Find where the given text appears and provide that cell's center as (x, y) coordinate. 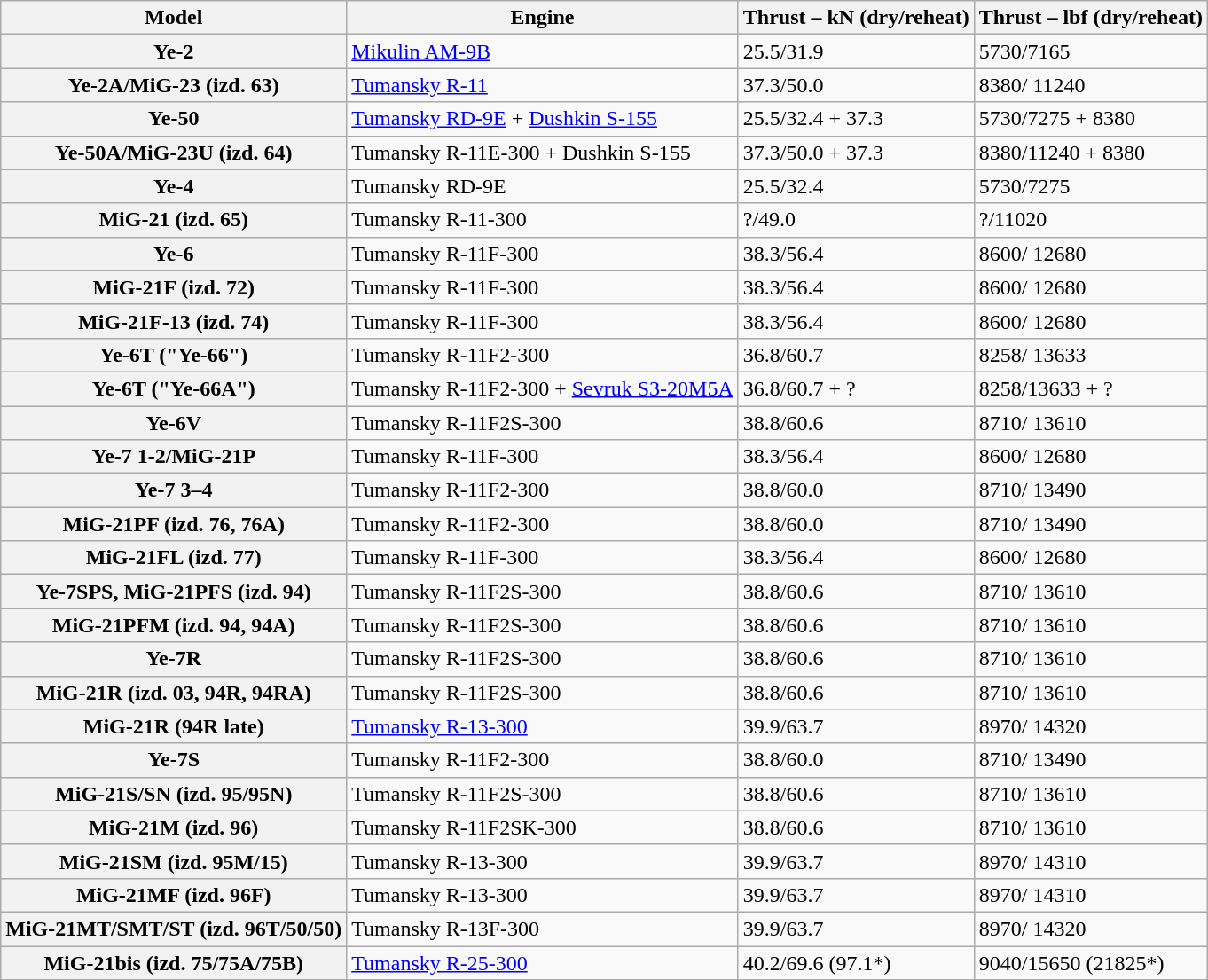
9040/15650 (21825*) (1091, 962)
Ye-4 (174, 186)
Ye-2A/MiG-23 (izd. 63) (174, 85)
Tumansky R-11E-300 + Dushkin S-155 (543, 153)
MiG-21MT/SMT/ST (izd. 96T/50/50) (174, 929)
MiG-21FL (izd. 77) (174, 558)
36.8/60.7 (856, 355)
Tumansky R-11F2-300 + Sevruk S3-20M5A (543, 388)
37.3/50.0 (856, 85)
?/49.0 (856, 220)
MiG-21F (izd. 72) (174, 287)
Ye-7S (174, 760)
Ye-7 1-2/MiG-21P (174, 457)
8258/ 13633 (1091, 355)
Tumansky R-11-300 (543, 220)
5730/7165 (1091, 51)
MiG-21PFM (izd. 94, 94A) (174, 625)
MiG-21MF (izd. 96F) (174, 895)
Model (174, 18)
8258/13633 + ? (1091, 388)
MiG-21R (izd. 03, 94R, 94RA) (174, 693)
MiG-21R (94R late) (174, 726)
Tumansky R-13F-300 (543, 929)
8380/11240 + 8380 (1091, 153)
25.5/31.9 (856, 51)
Engine (543, 18)
37.3/50.0 + 37.3 (856, 153)
Ye-6T ("Ye-66A") (174, 388)
Tumansky RD-9E (543, 186)
Ye-7R (174, 659)
MiG-21F-13 (izd. 74) (174, 321)
36.8/60.7 + ? (856, 388)
5730/7275 + 8380 (1091, 119)
40.2/69.6 (97.1*) (856, 962)
Ye-6 (174, 254)
Ye-50 (174, 119)
MiG-21bis (izd. 75/75A/75B) (174, 962)
Thrust – kN (dry/reheat) (856, 18)
MiG-21PF (izd. 76, 76A) (174, 524)
?/11020 (1091, 220)
MiG-21M (izd. 96) (174, 827)
Tumansky RD-9E + Dushkin S-155 (543, 119)
Ye-6T ("Ye-66") (174, 355)
5730/7275 (1091, 186)
8380/ 11240 (1091, 85)
MiG-21SM (izd. 95M/15) (174, 861)
Tumansky R-11F2SK-300 (543, 827)
Ye-7SPS, MiG-21PFS (izd. 94) (174, 592)
Mikulin AM-9B (543, 51)
MiG-21S/SN (izd. 95/95N) (174, 794)
Ye-2 (174, 51)
Ye-6V (174, 423)
25.5/32.4 (856, 186)
Thrust – lbf (dry/reheat) (1091, 18)
Ye-7 3–4 (174, 490)
25.5/32.4 + 37.3 (856, 119)
Ye-50A/MiG-23U (izd. 64) (174, 153)
Tumansky R-25-300 (543, 962)
MiG-21 (izd. 65) (174, 220)
Tumansky R-11 (543, 85)
